Output the [x, y] coordinate of the center of the cell containing the given text.  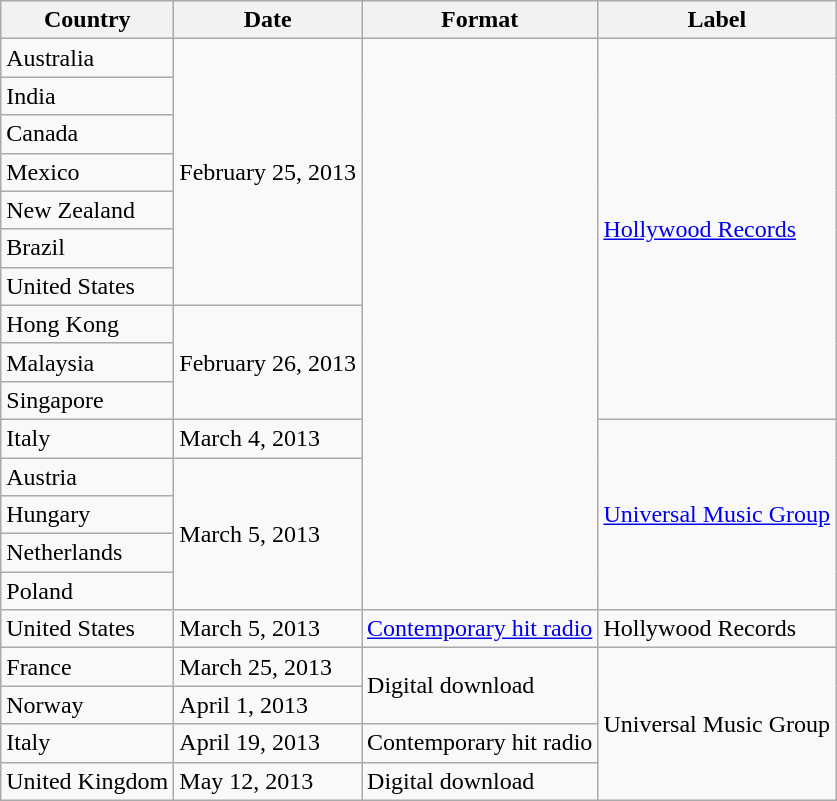
Poland [88, 591]
Canada [88, 134]
New Zealand [88, 210]
Hungary [88, 515]
Date [268, 20]
Norway [88, 705]
Country [88, 20]
February 26, 2013 [268, 362]
France [88, 667]
March 25, 2013 [268, 667]
Mexico [88, 172]
Brazil [88, 248]
Singapore [88, 400]
Australia [88, 58]
Hong Kong [88, 324]
Austria [88, 477]
Malaysia [88, 362]
April 19, 2013 [268, 743]
Netherlands [88, 553]
Label [717, 20]
February 25, 2013 [268, 172]
March 4, 2013 [268, 438]
United Kingdom [88, 781]
Format [480, 20]
May 12, 2013 [268, 781]
India [88, 96]
April 1, 2013 [268, 705]
